From the cell containing the given text, extract its center point as [x, y] coordinate. 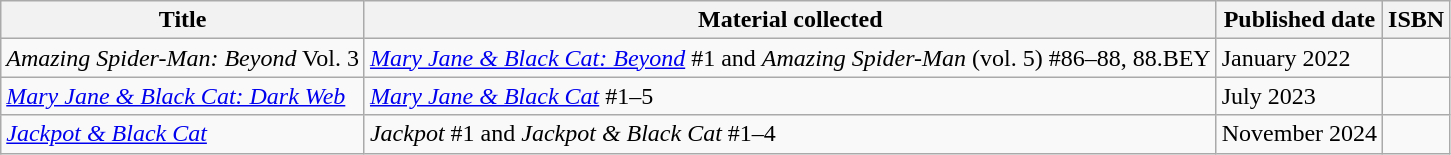
Mary Jane & Black Cat: Beyond #1 and Amazing Spider-Man (vol. 5) #86–88, 88.BEY [790, 58]
Title [183, 20]
January 2022 [1299, 58]
Material collected [790, 20]
November 2024 [1299, 134]
Amazing Spider-Man: Beyond Vol. 3 [183, 58]
ISBN [1416, 20]
Mary Jane & Black Cat: Dark Web [183, 96]
Jackpot & Black Cat [183, 134]
Mary Jane & Black Cat #1–5 [790, 96]
Jackpot #1 and Jackpot & Black Cat #1–4 [790, 134]
Published date [1299, 20]
July 2023 [1299, 96]
